Determine the (x, y) coordinate at the center of the cell enclosing the given text.  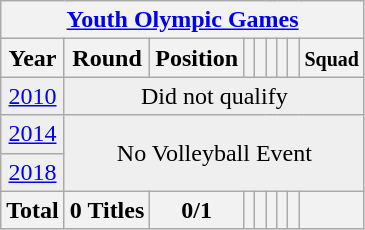
0 Titles (107, 210)
2010 (33, 96)
Squad (332, 58)
Total (33, 210)
0/1 (197, 210)
Year (33, 58)
Youth Olympic Games (183, 20)
No Volleyball Event (214, 153)
Round (107, 58)
2014 (33, 134)
Position (197, 58)
Did not qualify (214, 96)
2018 (33, 172)
